Provide the (X, Y) coordinate of the cell's center where the given text is located.  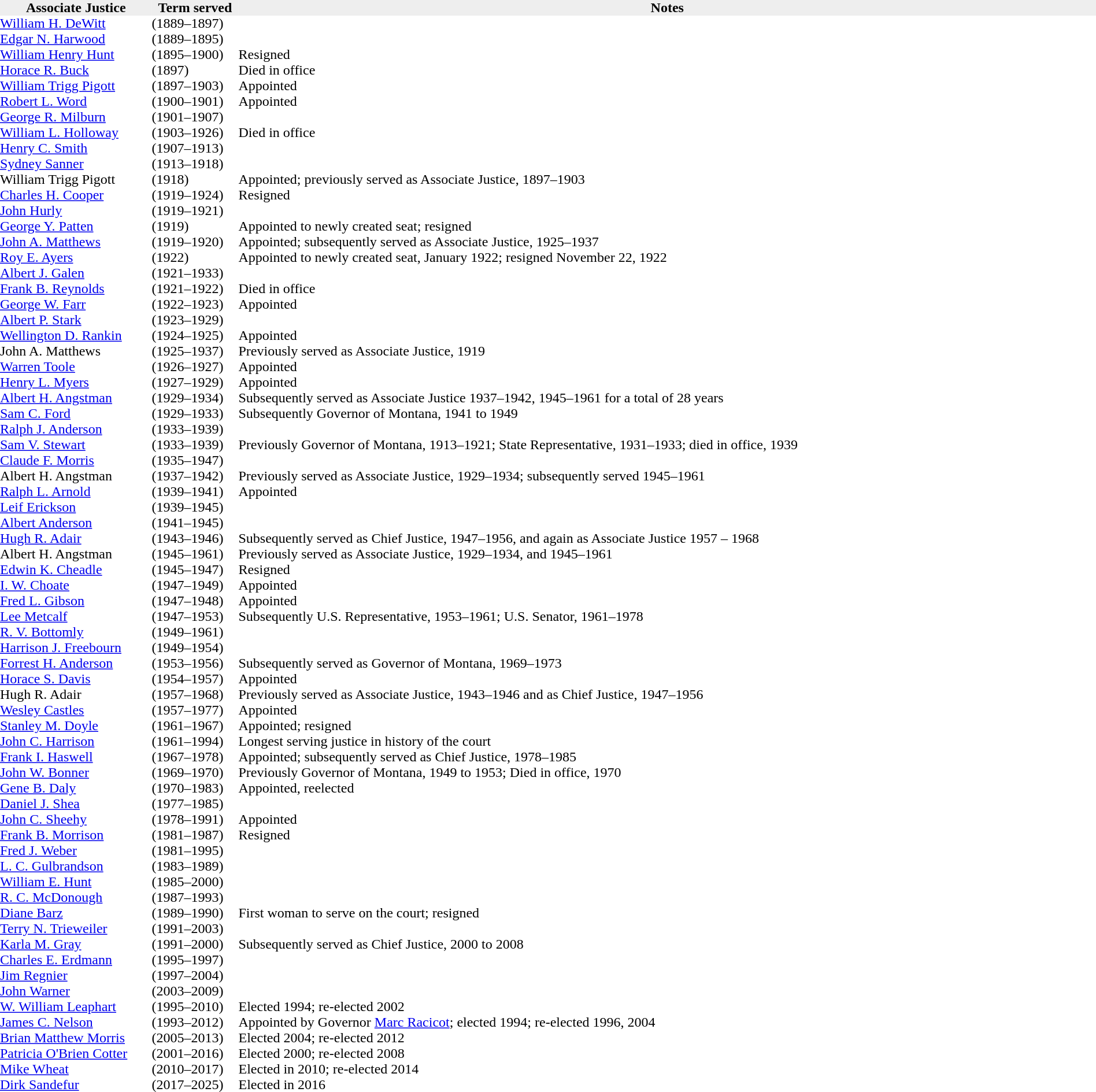
Terry N. Trieweiler (76, 928)
Mike Wheat (76, 1069)
Appointed; subsequently served as Associate Justice, 1925–1937 (667, 242)
William E. Hunt (76, 882)
(1969–1970) (195, 772)
John C. Sheehy (76, 820)
Associate Justice (76, 8)
Notes (667, 8)
(1961–1994) (195, 741)
(1991–2000) (195, 945)
John C. Harrison (76, 741)
Appointed; previously served as Associate Justice, 1897–1903 (667, 179)
Daniel J. Shea (76, 804)
(1935–1947) (195, 460)
Subsequently served as Chief Justice, 2000 to 2008 (667, 945)
(1903–1926) (195, 133)
Appointed to newly created seat; resigned (667, 227)
(1945–1961) (195, 554)
Sam V. Stewart (76, 445)
(1907–1913) (195, 148)
(1924–1925) (195, 335)
Albert J. Galen (76, 273)
(1923–1929) (195, 320)
(1993–2012) (195, 1022)
Edgar N. Harwood (76, 39)
Previously served as Associate Justice, 1943–1946 and as Chief Justice, 1947–1956 (667, 695)
Albert P. Stark (76, 320)
William H. DeWitt (76, 23)
George R. Milburn (76, 117)
Charles E. Erdmann (76, 960)
W. William Leaphart (76, 1007)
William L. Holloway (76, 133)
(1995–1997) (195, 960)
(1929–1934) (195, 398)
Elected in 2010; re-elected 2014 (667, 1069)
Elected 2000; re-elected 2008 (667, 1053)
John Warner (76, 991)
(1895–1900) (195, 54)
Subsequently U.S. Representative, 1953–1961; U.S. Senator, 1961–1978 (667, 616)
Robert L. Word (76, 102)
(1913–1918) (195, 164)
(1941–1945) (195, 523)
Subsequently Governor of Montana, 1941 to 1949 (667, 414)
(1921–1922) (195, 289)
(1939–1945) (195, 508)
Previously served as Associate Justice, 1929–1934, and 1945–1961 (667, 554)
(1919–1920) (195, 242)
Wellington D. Rankin (76, 335)
(1987–1993) (195, 897)
(2010–2017) (195, 1069)
(1922) (195, 258)
Previously Governor of Montana, 1913–1921; State Representative, 1931–1933; died in office, 1939 (667, 445)
Warren Toole (76, 367)
Frank B. Reynolds (76, 289)
(1900–1901) (195, 102)
Longest serving justice in history of the court (667, 741)
(1922–1923) (195, 304)
(1929–1933) (195, 414)
Henry C. Smith (76, 148)
Harrison J. Freebourn (76, 647)
Diane Barz (76, 913)
Ralph L. Arnold (76, 491)
John Hurly (76, 210)
(1949–1961) (195, 632)
(1937–1942) (195, 476)
Frank I. Haswell (76, 757)
(1943–1946) (195, 539)
(2003–2009) (195, 991)
I. W. Choate (76, 585)
(1995–2010) (195, 1007)
William Henry Hunt (76, 54)
(1991–2003) (195, 928)
(1967–1978) (195, 757)
(1939–1941) (195, 491)
Edwin K. Cheadle (76, 570)
Claude F. Morris (76, 460)
Albert Anderson (76, 523)
(2001–2016) (195, 1053)
(1953–1956) (195, 664)
Sydney Sanner (76, 164)
(1981–1995) (195, 851)
(1945–1947) (195, 570)
Elected 2004; re-elected 2012 (667, 1038)
Appointed to newly created seat, January 1922; resigned November 22, 1922 (667, 258)
James C. Nelson (76, 1022)
Lee Metcalf (76, 616)
Fred J. Weber (76, 851)
Wesley Castles (76, 710)
Horace R. Buck (76, 71)
Previously Governor of Montana, 1949 to 1953; Died in office, 1970 (667, 772)
(1919–1921) (195, 210)
(1897–1903) (195, 86)
Forrest H. Anderson (76, 664)
(1901–1907) (195, 117)
Patricia O'Brien Cotter (76, 1053)
(1919) (195, 227)
Sam C. Ford (76, 414)
George W. Farr (76, 304)
John W. Bonner (76, 772)
(1947–1948) (195, 601)
Subsequently served as Governor of Montana, 1969–1973 (667, 664)
Karla M. Gray (76, 945)
Stanley M. Doyle (76, 726)
(1926–1927) (195, 367)
(1925–1937) (195, 351)
Appointed; resigned (667, 726)
Leif Erickson (76, 508)
Elected 1994; re-elected 2002 (667, 1007)
(1985–2000) (195, 882)
(1977–1985) (195, 804)
First woman to serve on the court; resigned (667, 913)
(1947–1953) (195, 616)
(1889–1895) (195, 39)
Charles H. Cooper (76, 195)
(1970–1983) (195, 789)
Frank B. Morrison (76, 835)
(1927–1929) (195, 383)
(1954–1957) (195, 679)
Fred L. Gibson (76, 601)
(1957–1977) (195, 710)
(1949–1954) (195, 647)
R. C. McDonough (76, 897)
Previously served as Associate Justice, 1929–1934; subsequently served 1945–1961 (667, 476)
Previously served as Associate Justice, 1919 (667, 351)
(1897) (195, 71)
(1981–1987) (195, 835)
Appointed by Governor Marc Racicot; elected 1994; re-elected 1996, 2004 (667, 1022)
Gene B. Daly (76, 789)
(1947–1949) (195, 585)
Brian Matthew Morris (76, 1038)
Ralph J. Anderson (76, 429)
(1978–1991) (195, 820)
Appointed; subsequently served as Chief Justice, 1978–1985 (667, 757)
R. V. Bottomly (76, 632)
(2005–2013) (195, 1038)
Appointed, reelected (667, 789)
Term served (195, 8)
Roy E. Ayers (76, 258)
(1918) (195, 179)
(1921–1933) (195, 273)
(1957–1968) (195, 695)
George Y. Patten (76, 227)
L. C. Gulbrandson (76, 866)
(1889–1897) (195, 23)
Jim Regnier (76, 976)
Horace S. Davis (76, 679)
(1989–1990) (195, 913)
(1983–1989) (195, 866)
Subsequently served as Chief Justice, 1947–1956, and again as Associate Justice 1957 – 1968 (667, 539)
(1997–2004) (195, 976)
(1961–1967) (195, 726)
Subsequently served as Associate Justice 1937–1942, 1945–1961 for a total of 28 years (667, 398)
(1919–1924) (195, 195)
Henry L. Myers (76, 383)
